Scan for the cell matching the given text and deliver its [X, Y] coordinate at center. 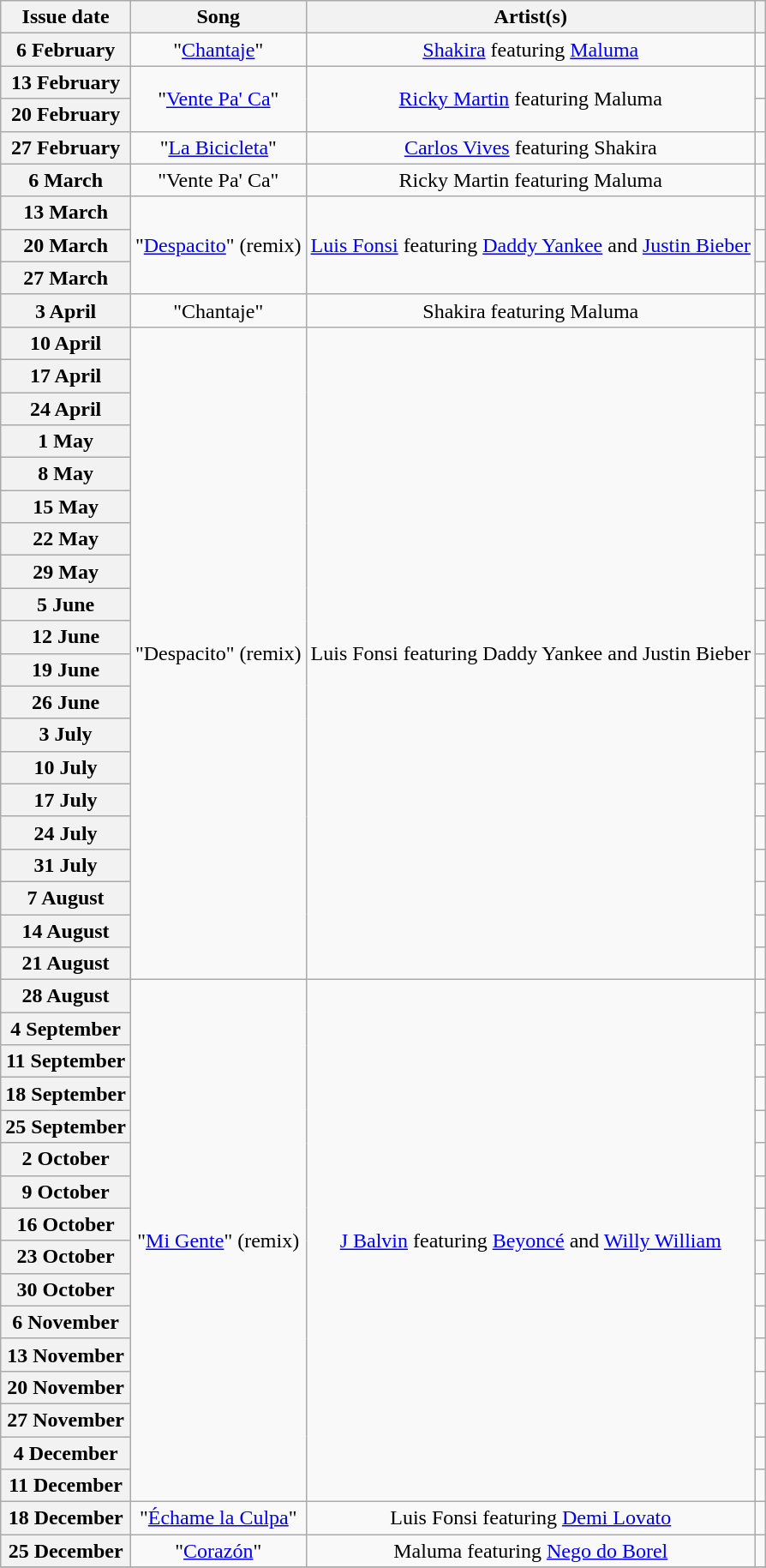
18 December [66, 1518]
"La Bicicleta" [218, 147]
21 August [66, 964]
"Mi Gente" (remix) [218, 1241]
27 November [66, 1420]
Issue date [66, 17]
14 August [66, 930]
16 October [66, 1224]
Song [218, 17]
13 February [66, 82]
17 April [66, 375]
12 June [66, 637]
24 April [66, 409]
3 July [66, 735]
22 May [66, 539]
17 July [66, 800]
"Échame la Culpa" [218, 1518]
9 October [66, 1192]
27 March [66, 278]
27 February [66, 147]
31 July [66, 865]
4 September [66, 1029]
25 September [66, 1126]
25 December [66, 1551]
13 March [66, 213]
20 November [66, 1387]
7 August [66, 898]
23 October [66, 1257]
11 September [66, 1061]
24 July [66, 832]
6 February [66, 50]
J Balvin featuring Beyoncé and Willy William [530, 1241]
13 November [66, 1355]
18 September [66, 1094]
Luis Fonsi featuring Demi Lovato [530, 1518]
Artist(s) [530, 17]
19 June [66, 670]
11 December [66, 1486]
1 May [66, 442]
29 May [66, 572]
4 December [66, 1453]
"Corazón" [218, 1551]
5 June [66, 604]
20 March [66, 245]
15 May [66, 507]
10 April [66, 343]
2 October [66, 1159]
30 October [66, 1289]
20 February [66, 115]
6 November [66, 1322]
3 April [66, 310]
6 March [66, 180]
26 June [66, 702]
10 July [66, 767]
28 August [66, 996]
8 May [66, 474]
Maluma featuring Nego do Borel [530, 1551]
Carlos Vives featuring Shakira [530, 147]
